Output the (X, Y) coordinate of the center of the cell containing the given text.  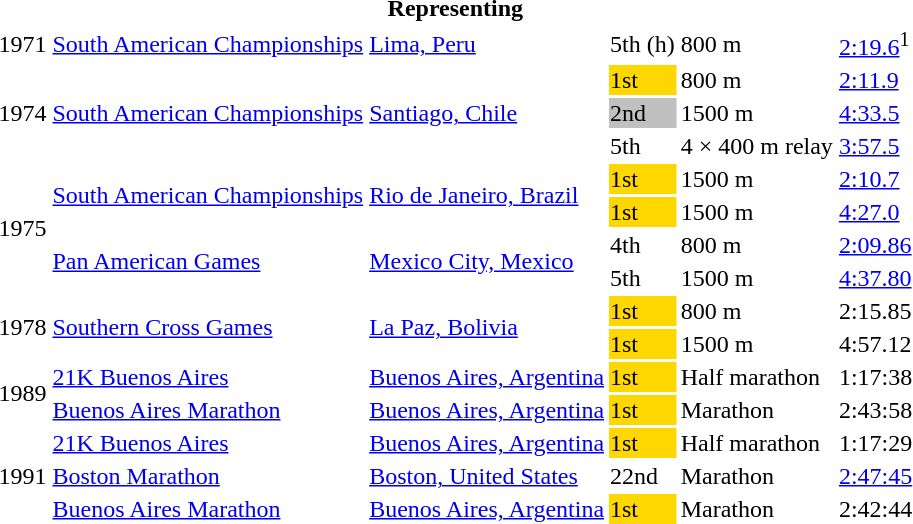
Boston, United States (487, 476)
1:17:29 (875, 443)
4:37.80 (875, 278)
2:10.7 (875, 179)
Rio de Janeiro, Brazil (487, 196)
4:57.12 (875, 344)
2:09.86 (875, 245)
Santiago, Chile (487, 113)
1:17:38 (875, 377)
La Paz, Bolivia (487, 328)
2:42:44 (875, 509)
Lima, Peru (487, 44)
4 × 400 m relay (756, 146)
Southern Cross Games (208, 328)
4th (643, 245)
4:33.5 (875, 113)
2nd (643, 113)
Pan American Games (208, 262)
5th (h) (643, 44)
2:47:45 (875, 476)
2:19.61 (875, 44)
Boston Marathon (208, 476)
2:43:58 (875, 410)
Mexico City, Mexico (487, 262)
2:11.9 (875, 80)
22nd (643, 476)
3:57.5 (875, 146)
2:15.85 (875, 311)
4:27.0 (875, 212)
